Output the [x, y] coordinate of the center of the cell containing the given text.  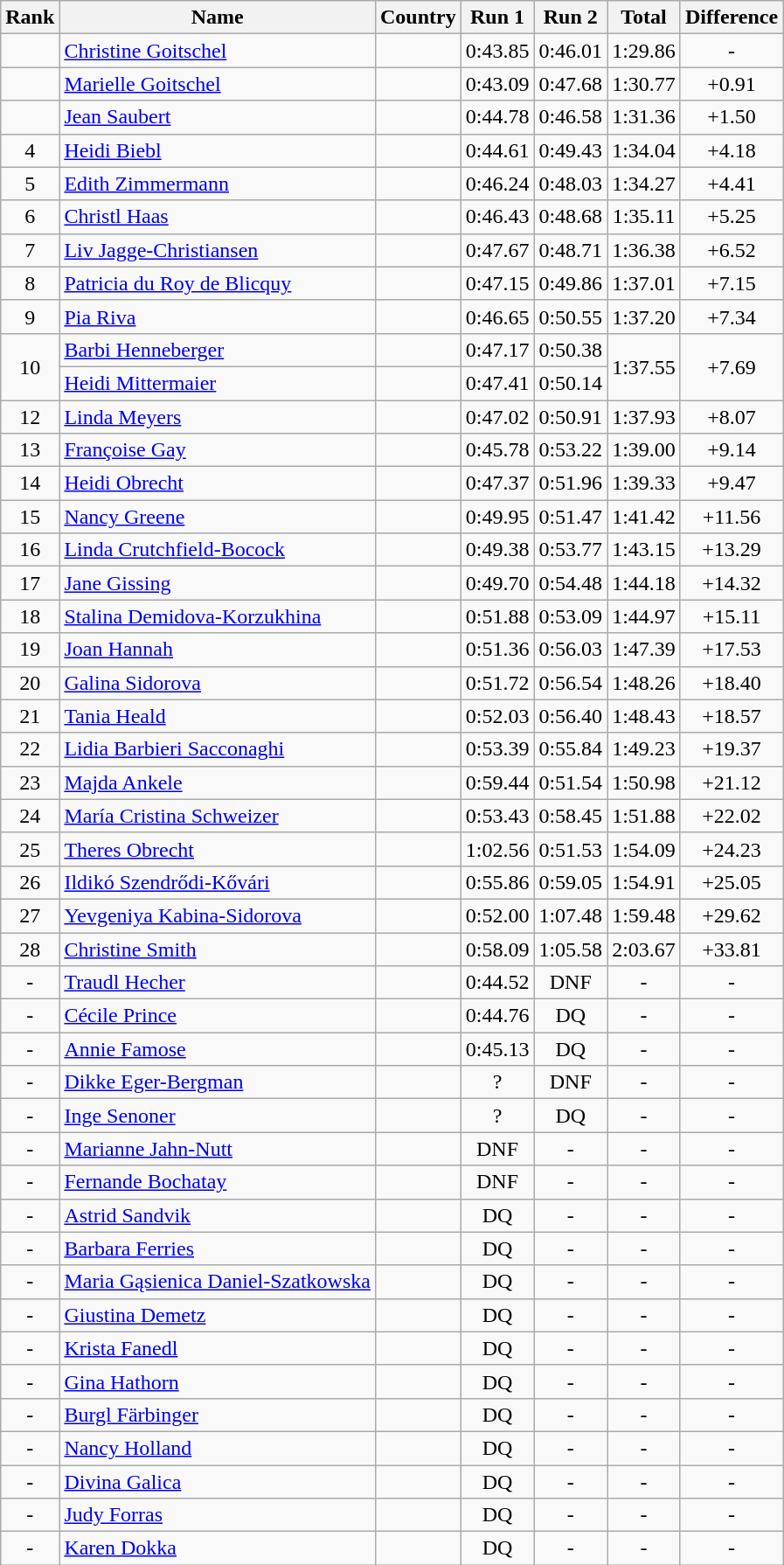
Galina Sidorova [218, 683]
+0.91 [731, 84]
7 [30, 250]
+25.05 [731, 882]
Run 2 [571, 17]
6 [30, 217]
Linda Meyers [218, 417]
4 [30, 150]
1:50.98 [644, 782]
1:49.23 [644, 749]
1:39.33 [644, 483]
Edith Zimmermann [218, 184]
12 [30, 417]
8 [30, 283]
0:47.37 [497, 483]
0:55.86 [497, 882]
+14.32 [731, 583]
+8.07 [731, 417]
+1.50 [731, 117]
0:48.71 [571, 250]
0:53.22 [571, 450]
+11.56 [731, 517]
0:48.03 [571, 184]
Heidi Obrecht [218, 483]
0:47.15 [497, 283]
0:49.43 [571, 150]
1:02.56 [497, 849]
0:43.85 [497, 51]
0:58.45 [571, 816]
27 [30, 915]
0:51.72 [497, 683]
Christine Goitschel [218, 51]
Run 1 [497, 17]
Maria Gąsienica Daniel-Szatkowska [218, 1282]
26 [30, 882]
0:47.41 [497, 383]
+24.23 [731, 849]
Nancy Holland [218, 1448]
0:45.78 [497, 450]
1:37.01 [644, 283]
1:37.20 [644, 316]
1:31.36 [644, 117]
1:34.27 [644, 184]
Pia Riva [218, 316]
Marianne Jahn-Nutt [218, 1149]
Cécile Prince [218, 1016]
Christl Haas [218, 217]
9 [30, 316]
1:35.11 [644, 217]
Krista Fanedl [218, 1348]
María Cristina Schweizer [218, 816]
1:37.55 [644, 366]
1:39.00 [644, 450]
Yevgeniya Kabina-Sidorova [218, 915]
23 [30, 782]
Total [644, 17]
Marielle Goitschel [218, 84]
10 [30, 366]
1:37.93 [644, 417]
1:29.86 [644, 51]
1:43.15 [644, 550]
0:46.24 [497, 184]
Divina Galica [218, 1482]
0:44.78 [497, 117]
0:59.05 [571, 882]
1:05.58 [571, 949]
20 [30, 683]
0:52.03 [497, 716]
+7.15 [731, 283]
0:47.68 [571, 84]
19 [30, 650]
Name [218, 17]
28 [30, 949]
Judy Forras [218, 1515]
0:52.00 [497, 915]
0:56.40 [571, 716]
+7.34 [731, 316]
Traudl Hecher [218, 983]
1:30.77 [644, 84]
Stalina Demidova-Korzukhina [218, 616]
0:44.61 [497, 150]
Jane Gissing [218, 583]
16 [30, 550]
0:59.44 [497, 782]
0:51.47 [571, 517]
+13.29 [731, 550]
15 [30, 517]
1:44.97 [644, 616]
0:44.76 [497, 1016]
0:50.38 [571, 350]
22 [30, 749]
0:49.86 [571, 283]
0:50.14 [571, 383]
0:53.77 [571, 550]
0:47.17 [497, 350]
+19.37 [731, 749]
Giustina Demetz [218, 1315]
Françoise Gay [218, 450]
1:36.38 [644, 250]
Majda Ankele [218, 782]
Astrid Sandvik [218, 1215]
0:47.02 [497, 417]
+4.41 [731, 184]
+15.11 [731, 616]
0:43.09 [497, 84]
0:53.39 [497, 749]
0:50.55 [571, 316]
+17.53 [731, 650]
0:46.01 [571, 51]
14 [30, 483]
0:56.54 [571, 683]
0:51.96 [571, 483]
Lidia Barbieri Sacconaghi [218, 749]
Patricia du Roy de Blicquy [218, 283]
Ildikó Szendrődi-Kővári [218, 882]
0:53.43 [497, 816]
Heidi Biebl [218, 150]
0:44.52 [497, 983]
0:49.70 [497, 583]
21 [30, 716]
1:51.88 [644, 816]
18 [30, 616]
0:46.58 [571, 117]
0:48.68 [571, 217]
13 [30, 450]
0:51.36 [497, 650]
+33.81 [731, 949]
Inge Senoner [218, 1116]
Barbara Ferries [218, 1249]
Theres Obrecht [218, 849]
0:51.88 [497, 616]
+21.12 [731, 782]
0:46.65 [497, 316]
+18.40 [731, 683]
0:49.38 [497, 550]
24 [30, 816]
Liv Jagge-Christiansen [218, 250]
+9.14 [731, 450]
1:07.48 [571, 915]
17 [30, 583]
0:50.91 [571, 417]
5 [30, 184]
Rank [30, 17]
+6.52 [731, 250]
1:59.48 [644, 915]
Burgl Färbinger [218, 1415]
0:47.67 [497, 250]
Barbi Henneberger [218, 350]
Jean Saubert [218, 117]
+29.62 [731, 915]
Fernande Bochatay [218, 1182]
0:51.53 [571, 849]
1:54.91 [644, 882]
Karen Dokka [218, 1548]
Linda Crutchfield-Bocock [218, 550]
Difference [731, 17]
+9.47 [731, 483]
0:53.09 [571, 616]
Annie Famose [218, 1049]
0:49.95 [497, 517]
1:47.39 [644, 650]
Tania Heald [218, 716]
0:51.54 [571, 782]
Heidi Mittermaier [218, 383]
0:55.84 [571, 749]
Nancy Greene [218, 517]
25 [30, 849]
0:46.43 [497, 217]
Dikke Eger-Bergman [218, 1082]
1:44.18 [644, 583]
1:34.04 [644, 150]
Country [418, 17]
+7.69 [731, 366]
+22.02 [731, 816]
1:54.09 [644, 849]
+4.18 [731, 150]
0:58.09 [497, 949]
1:48.26 [644, 683]
0:54.48 [571, 583]
+5.25 [731, 217]
0:45.13 [497, 1049]
2:03.67 [644, 949]
+18.57 [731, 716]
1:41.42 [644, 517]
Christine Smith [218, 949]
1:48.43 [644, 716]
Gina Hathorn [218, 1381]
0:56.03 [571, 650]
Joan Hannah [218, 650]
